Scan for the cell matching the given text and deliver its [x, y] coordinate at center. 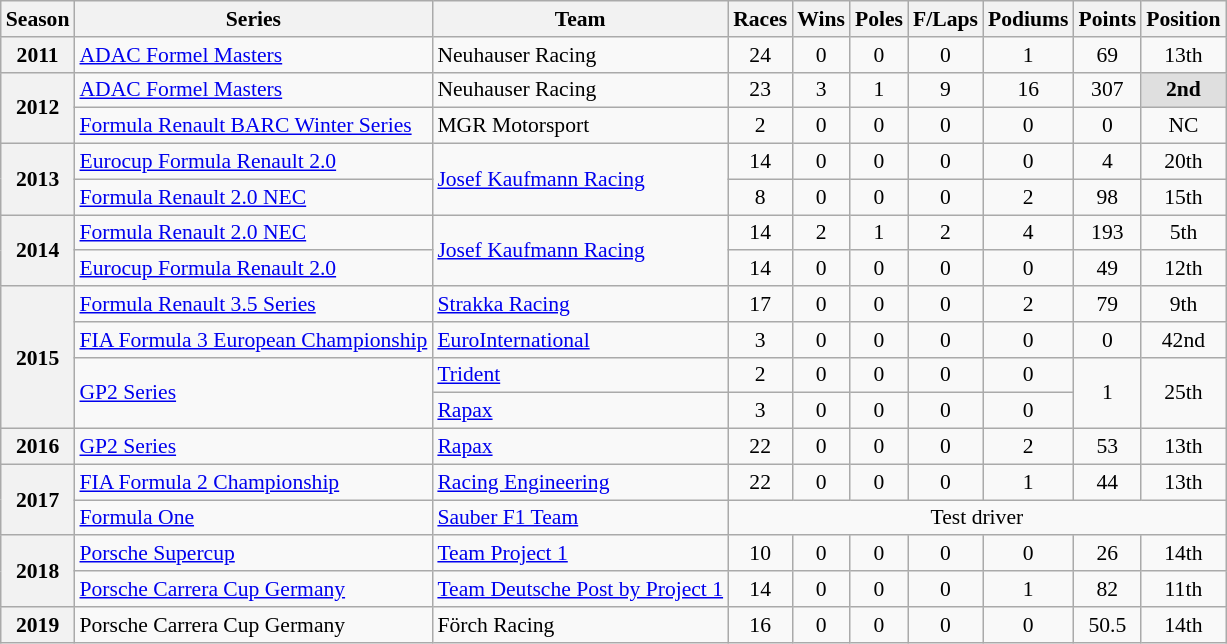
Podiums [1028, 19]
307 [1107, 90]
Trident [580, 375]
69 [1107, 55]
Racing Engineering [580, 482]
44 [1107, 482]
Formula One [253, 518]
5th [1183, 233]
11th [1183, 589]
Poles [879, 19]
49 [1107, 269]
Series [253, 19]
15th [1183, 197]
2nd [1183, 90]
98 [1107, 197]
Season [38, 19]
Förch Racing [580, 625]
FIA Formula 3 European Championship [253, 340]
2015 [38, 357]
Position [1183, 19]
23 [760, 90]
Test driver [977, 518]
Sauber F1 Team [580, 518]
Points [1107, 19]
82 [1107, 589]
2018 [38, 572]
Team Project 1 [580, 554]
Porsche Supercup [253, 554]
2011 [38, 55]
2014 [38, 250]
9th [1183, 304]
NC [1183, 126]
79 [1107, 304]
FIA Formula 2 Championship [253, 482]
193 [1107, 233]
10 [760, 554]
Formula Renault BARC Winter Series [253, 126]
9 [946, 90]
Strakka Racing [580, 304]
25th [1183, 392]
2019 [38, 625]
F/Laps [946, 19]
Team Deutsche Post by Project 1 [580, 589]
Wins [821, 19]
50.5 [1107, 625]
42nd [1183, 340]
12th [1183, 269]
Formula Renault 3.5 Series [253, 304]
2016 [38, 447]
26 [1107, 554]
53 [1107, 447]
2012 [38, 108]
2013 [38, 180]
20th [1183, 162]
8 [760, 197]
17 [760, 304]
MGR Motorsport [580, 126]
2017 [38, 500]
Races [760, 19]
Team [580, 19]
24 [760, 55]
EuroInternational [580, 340]
